Determine the (x, y) coordinate at the center of the cell enclosing the given text.  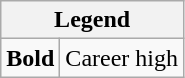
Career high (122, 58)
Bold (30, 58)
Legend (92, 20)
